Scan for the cell matching the given text and deliver its [X, Y] coordinate at center. 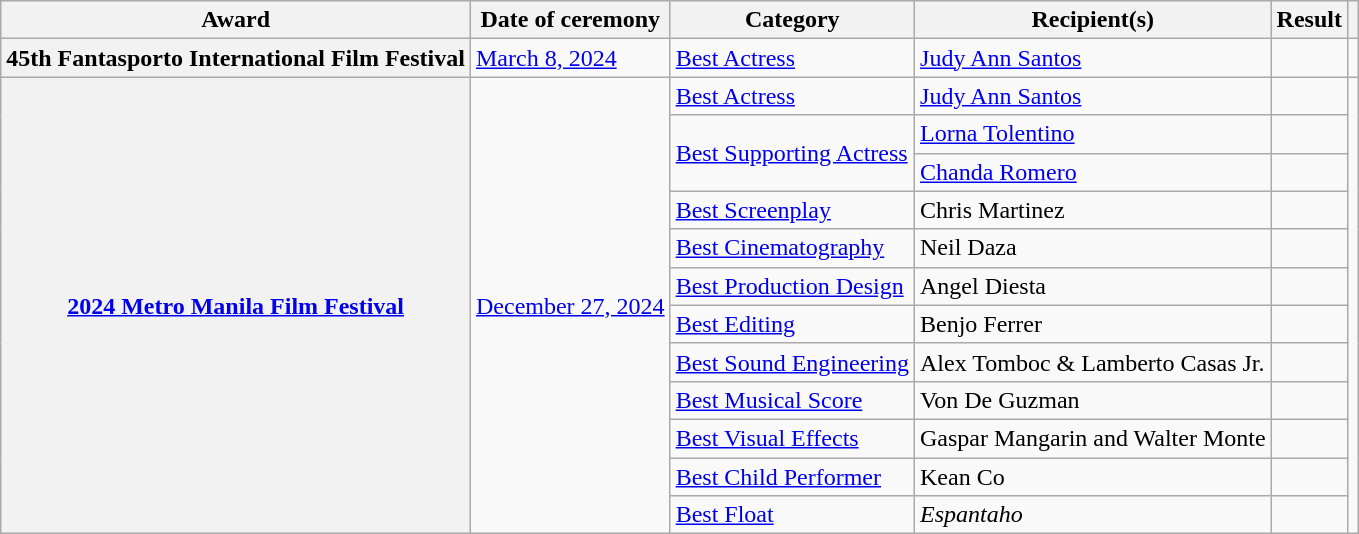
Recipient(s) [1094, 20]
Best Float [792, 515]
Lorna Tolentino [1094, 134]
Chris Martinez [1094, 210]
Angel Diesta [1094, 286]
45th Fantasporto International Film Festival [236, 58]
Von De Guzman [1094, 400]
Espantaho [1094, 515]
Best Cinematography [792, 248]
Alex Tomboc & Lamberto Casas Jr. [1094, 362]
Best Production Design [792, 286]
Award [236, 20]
Best Visual Effects [792, 438]
March 8, 2024 [570, 58]
Kean Co [1094, 477]
Result [1309, 20]
Best Sound Engineering [792, 362]
Best Editing [792, 324]
Best Musical Score [792, 400]
Chanda Romero [1094, 172]
Best Child Performer [792, 477]
December 27, 2024 [570, 306]
Neil Daza [1094, 248]
Date of ceremony [570, 20]
Benjo Ferrer [1094, 324]
Gaspar Mangarin and Walter Monte [1094, 438]
2024 Metro Manila Film Festival [236, 306]
Category [792, 20]
Best Screenplay [792, 210]
Best Supporting Actress [792, 153]
